Return [x, y] of the center of cell containing provided text 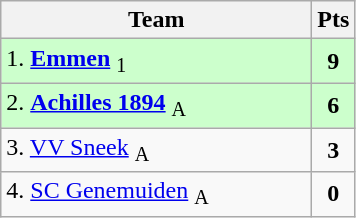
6 [334, 105]
3. VV Sneek A [156, 150]
3 [334, 150]
0 [334, 194]
Pts [334, 20]
2. Achilles 1894 A [156, 105]
1. Emmen 1 [156, 61]
Team [156, 20]
4. SC Genemuiden A [156, 194]
9 [334, 61]
